Output the (X, Y) coordinate of the center of the cell containing the given text.  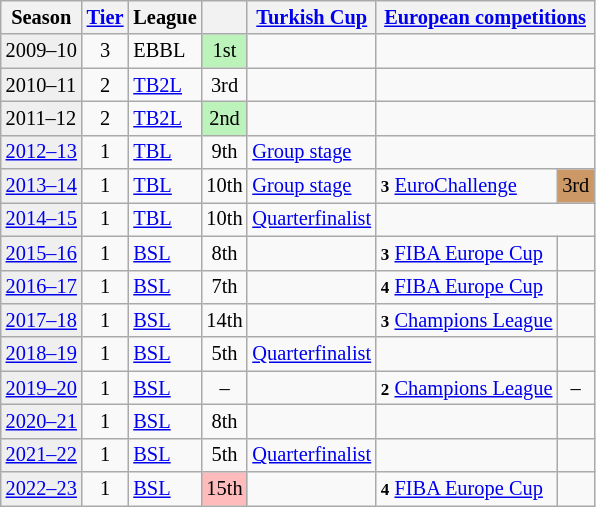
2011–12 (42, 118)
2009–10 (42, 51)
Turkish Cup (312, 17)
2020–21 (42, 421)
9th (225, 152)
Tier (106, 17)
2015–16 (42, 253)
15th (225, 489)
3 EuroChallenge (466, 186)
EBBL (164, 51)
2012–13 (42, 152)
3 FIBA Europe Cup (466, 253)
2nd (225, 118)
2010–11 (42, 85)
7th (225, 287)
2017–18 (42, 320)
Season (42, 17)
2022–23 (42, 489)
2019–20 (42, 388)
3 (106, 51)
14th (225, 320)
2 Champions League (466, 388)
3 Champions League (466, 320)
2021–22 (42, 455)
European competitions (485, 17)
2013–14 (42, 186)
1st (225, 51)
League (164, 17)
2016–17 (42, 287)
2014–15 (42, 219)
2018–19 (42, 354)
